Return the (x, y) coordinate for the center point of the cell that contains the specified text.  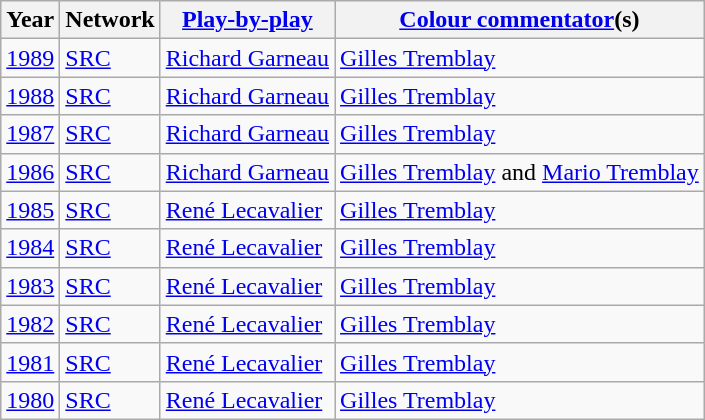
1986 (30, 172)
1984 (30, 248)
1981 (30, 362)
Year (30, 20)
1985 (30, 210)
Gilles Tremblay and Mario Tremblay (520, 172)
1983 (30, 286)
1987 (30, 134)
Network (110, 20)
1980 (30, 400)
1982 (30, 324)
1988 (30, 96)
Play-by-play (247, 20)
Colour commentator(s) (520, 20)
1989 (30, 58)
